Provide the [x, y] coordinate of the cell's center where the given text is located.  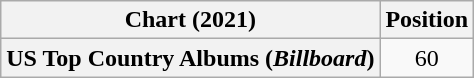
Position [427, 20]
60 [427, 58]
Chart (2021) [190, 20]
US Top Country Albums (Billboard) [190, 58]
